Find where the given text appears and provide that cell's center as [X, Y] coordinate. 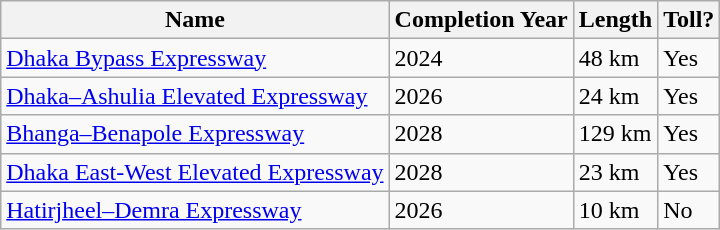
23 km [615, 172]
Dhaka Bypass Expressway [195, 58]
24 km [615, 96]
Dhaka–Ashulia Elevated Expressway [195, 96]
Name [195, 20]
2024 [481, 58]
Dhaka East-West Elevated Expressway [195, 172]
129 km [615, 134]
Length [615, 20]
Completion Year [481, 20]
No [689, 210]
Toll? [689, 20]
Bhanga–Benapole Expressway [195, 134]
48 km [615, 58]
10 km [615, 210]
Hatirjheel–Demra Expressway [195, 210]
